Identify which cell holds the provided text, then report its [x, y] central coordinate. 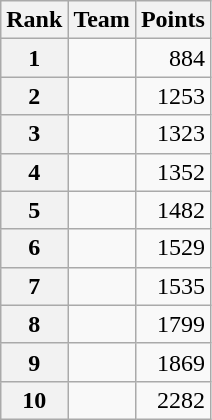
1352 [172, 172]
1869 [172, 362]
1482 [172, 210]
1529 [172, 248]
1535 [172, 286]
884 [172, 58]
2 [34, 96]
9 [34, 362]
Points [172, 20]
5 [34, 210]
2282 [172, 400]
6 [34, 248]
1799 [172, 324]
10 [34, 400]
1253 [172, 96]
Team [102, 20]
1 [34, 58]
1323 [172, 134]
7 [34, 286]
Rank [34, 20]
4 [34, 172]
3 [34, 134]
8 [34, 324]
